Determine the (x, y) coordinate at the center of the cell enclosing the given text.  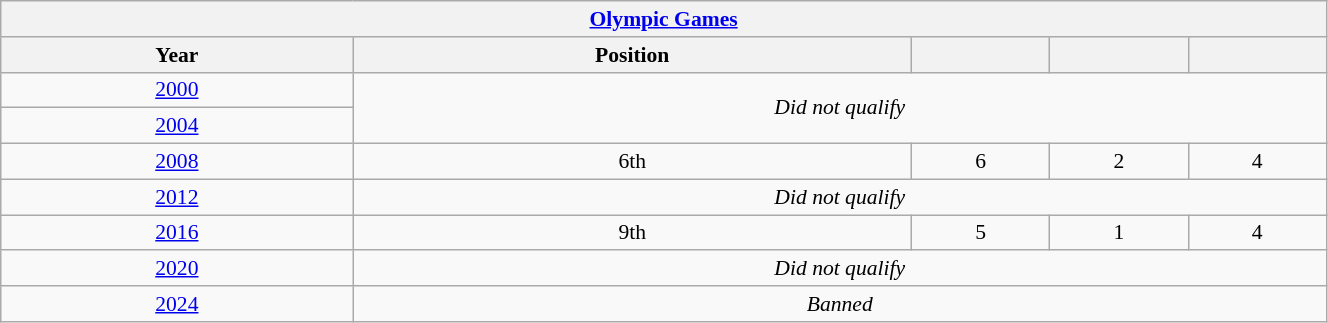
2012 (177, 197)
9th (632, 233)
2008 (177, 162)
2024 (177, 304)
Banned (840, 304)
5 (980, 233)
6 (980, 162)
Year (177, 55)
2020 (177, 269)
2000 (177, 90)
Olympic Games (664, 19)
2004 (177, 126)
1 (1119, 233)
2 (1119, 162)
6th (632, 162)
2016 (177, 233)
Position (632, 55)
